Capture the cell that displays the provided text and extract its [X, Y] central coordinate. 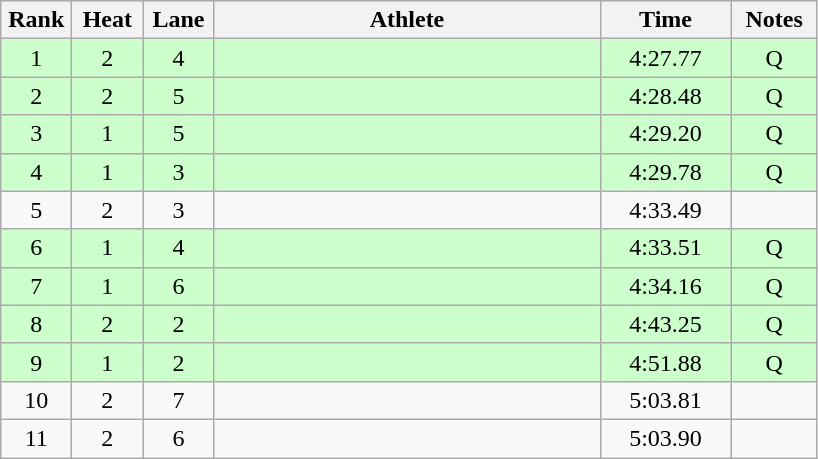
4:33.49 [666, 210]
4:28.48 [666, 96]
4:29.20 [666, 134]
Time [666, 20]
Lane [178, 20]
4:27.77 [666, 58]
Heat [108, 20]
10 [36, 400]
5:03.90 [666, 438]
11 [36, 438]
8 [36, 324]
Notes [774, 20]
5:03.81 [666, 400]
Rank [36, 20]
4:33.51 [666, 248]
4:34.16 [666, 286]
9 [36, 362]
Athlete [407, 20]
4:29.78 [666, 172]
4:51.88 [666, 362]
4:43.25 [666, 324]
